Extract the [X, Y] coordinate from the center of the cell holding the provided text.  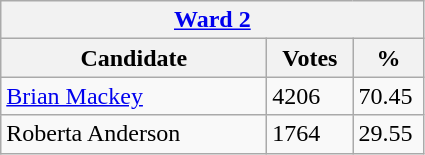
4206 [310, 96]
Votes [310, 58]
% [388, 58]
70.45 [388, 96]
Candidate [134, 58]
Ward 2 [212, 20]
Brian Mackey [134, 96]
29.55 [388, 134]
1764 [310, 134]
Roberta Anderson [134, 134]
